Find where the given text appears and provide that cell's center as [X, Y] coordinate. 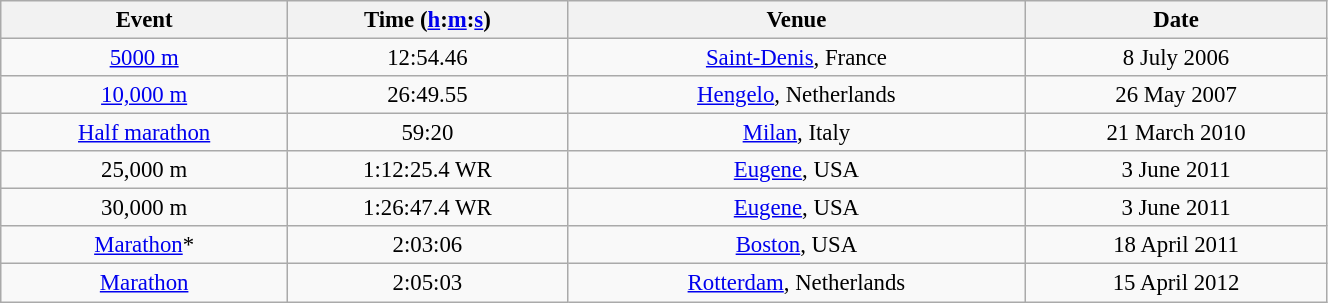
Time (h:m:s) [428, 20]
Half marathon [144, 133]
Venue [796, 20]
Boston, USA [796, 245]
59:20 [428, 133]
10,000 m [144, 95]
5000 m [144, 58]
Saint-Denis, France [796, 58]
12:54.46 [428, 58]
1:26:47.4 WR [428, 208]
8 July 2006 [1176, 58]
21 March 2010 [1176, 133]
Hengelo, Netherlands [796, 95]
Rotterdam, Netherlands [796, 283]
2:05:03 [428, 283]
Event [144, 20]
25,000 m [144, 170]
Marathon [144, 283]
Milan, Italy [796, 133]
30,000 m [144, 208]
26 May 2007 [1176, 95]
15 April 2012 [1176, 283]
Marathon* [144, 245]
2:03:06 [428, 245]
Date [1176, 20]
1:12:25.4 WR [428, 170]
26:49.55 [428, 95]
18 April 2011 [1176, 245]
